Determine the [x, y] coordinate at the center of the cell enclosing the given text.  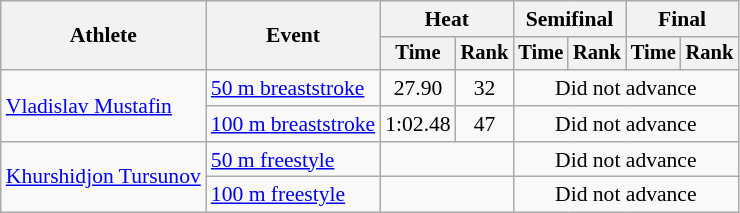
50 m breaststroke [293, 88]
27.90 [418, 88]
50 m freestyle [293, 160]
Vladislav Mustafin [104, 106]
Semifinal [569, 19]
Khurshidjon Tursunov [104, 178]
Heat [446, 19]
100 m breaststroke [293, 124]
47 [485, 124]
Athlete [104, 36]
32 [485, 88]
Final [682, 19]
1:02.48 [418, 124]
100 m freestyle [293, 195]
Event [293, 36]
